Search for the cell housing the specified text and yield its [x, y] center coordinate. 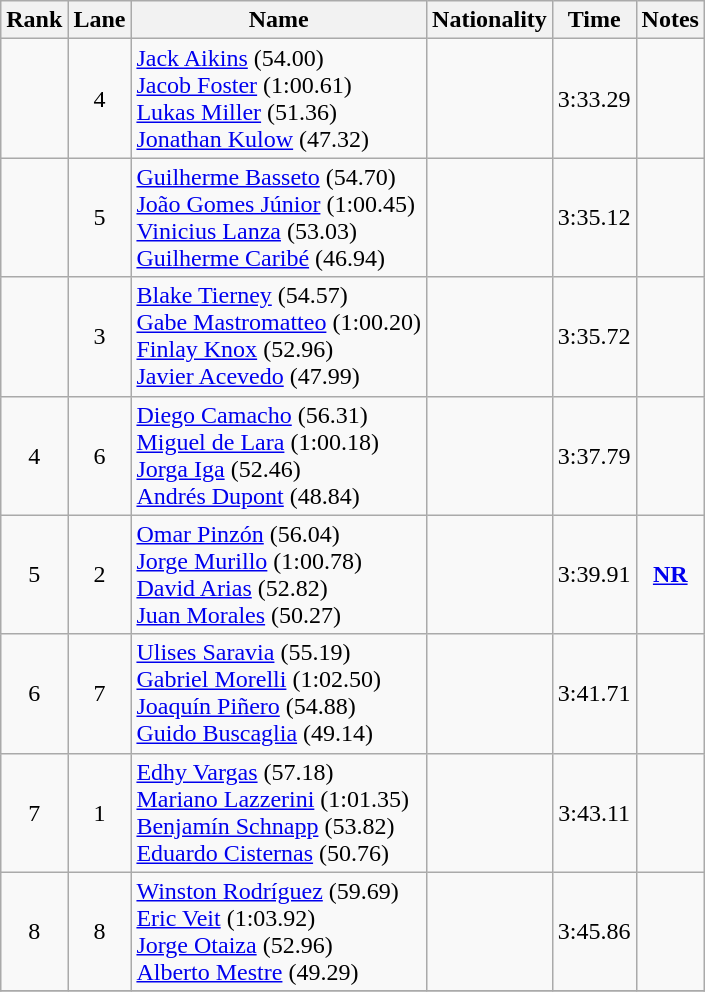
3:39.91 [594, 574]
Ulises Saravia (55.19)Gabriel Morelli (1:02.50)Joaquín Piñero (54.88)Guido Buscaglia (49.14) [279, 694]
Diego Camacho (56.31)Miguel de Lara (1:00.18)Jorga Iga (52.46)Andrés Dupont (48.84) [279, 456]
3:35.12 [594, 218]
Lane [100, 20]
1 [100, 812]
Blake Tierney (54.57)Gabe Mastromatteo (1:00.20)Finlay Knox (52.96)Javier Acevedo (47.99) [279, 336]
Guilherme Basseto (54.70)João Gomes Júnior (1:00.45)Vinicius Lanza (53.03)Guilherme Caribé (46.94) [279, 218]
Notes [670, 20]
3 [100, 336]
Time [594, 20]
Name [279, 20]
2 [100, 574]
Edhy Vargas (57.18)Mariano Lazzerini (1:01.35)Benjamín Schnapp (53.82)Eduardo Cisternas (50.76) [279, 812]
Nationality [490, 20]
3:43.11 [594, 812]
Omar Pinzón (56.04)Jorge Murillo (1:00.78)David Arias (52.82)Juan Morales (50.27) [279, 574]
Jack Aikins (54.00)Jacob Foster (1:00.61)Lukas Miller (51.36)Jonathan Kulow (47.32) [279, 98]
3:41.71 [594, 694]
Winston Rodríguez (59.69)Eric Veit (1:03.92)Jorge Otaiza (52.96)Alberto Mestre (49.29) [279, 932]
3:35.72 [594, 336]
3:37.79 [594, 456]
Rank [34, 20]
NR [670, 574]
3:45.86 [594, 932]
3:33.29 [594, 98]
